Output the [x, y] coordinate of the center of the cell containing the given text.  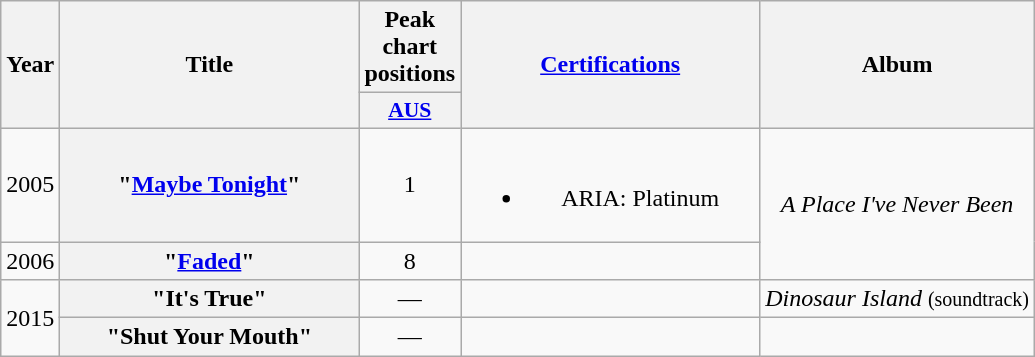
Title [210, 65]
Peak chartpositions [410, 47]
8 [410, 261]
"Faded" [210, 261]
2015 [30, 318]
Year [30, 65]
Album [898, 65]
"It's True" [210, 299]
A Place I've Never Been [898, 204]
2006 [30, 261]
1 [410, 184]
2005 [30, 184]
AUS [410, 111]
ARIA: Platinum [610, 184]
Dinosaur Island (soundtrack) [898, 299]
Certifications [610, 65]
"Maybe Tonight" [210, 184]
"Shut Your Mouth" [210, 337]
